Return the [x, y] coordinate for the center point of the cell that contains the specified text.  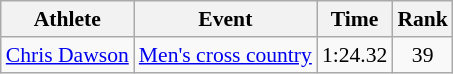
Men's cross country [226, 55]
Rank [422, 19]
39 [422, 55]
Time [354, 19]
Athlete [68, 19]
1:24.32 [354, 55]
Event [226, 19]
Chris Dawson [68, 55]
